Identify which cell holds the provided text, then report its [x, y] central coordinate. 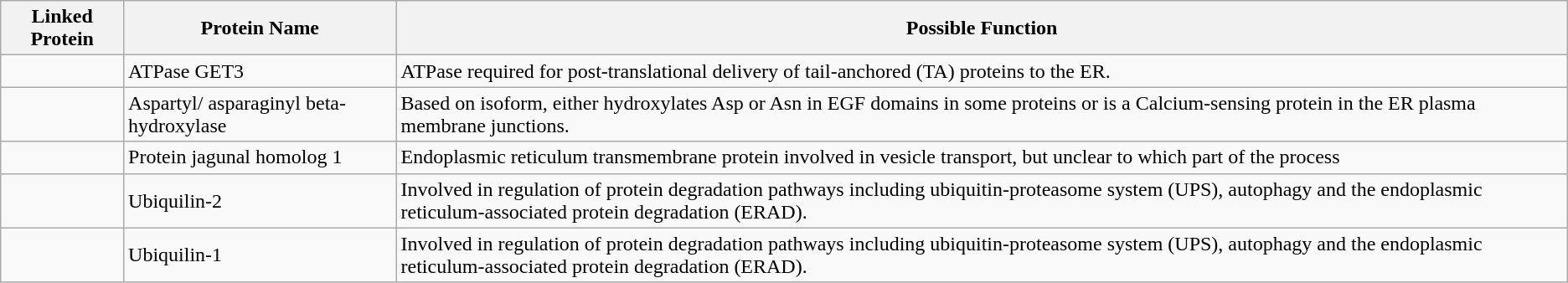
ATPase required for post-translational delivery of tail-anchored (TA) proteins to the ER. [982, 71]
Aspartyl/ asparaginyl beta-hydroxylase [260, 114]
Linked Protein [62, 28]
Endoplasmic reticulum transmembrane protein involved in vesicle transport, but unclear to which part of the process [982, 157]
Ubiquilin-1 [260, 255]
ATPase GET3 [260, 71]
Protein jagunal homolog 1 [260, 157]
Possible Function [982, 28]
Ubiquilin-2 [260, 201]
Based on isoform, either hydroxylates Asp or Asn in EGF domains in some proteins or is a Calcium-sensing protein in the ER plasma membrane junctions. [982, 114]
Protein Name [260, 28]
